For the text-containing cell, return its midpoint in (X, Y) coordinate format. 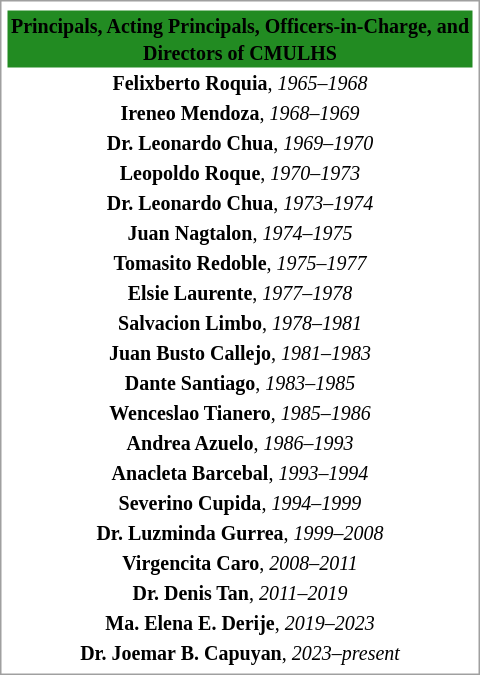
Virgencita Caro, 2008–2011 (240, 564)
Dr. Leonardo Chua, 1973–1974 (240, 204)
Andrea Azuelo, 1986–1993 (240, 444)
Felixberto Roquia, 1965–1968 (240, 84)
Wenceslao Tianero, 1985–1986 (240, 414)
Juan Nagtalon, 1974–1975 (240, 234)
Principals, Acting Principals, Officers-in-Charge, and Directors of CMULHS (240, 38)
Elsie Laurente, 1977–1978 (240, 294)
Dr. Joemar B. Capuyan, 2023–present (240, 654)
Ireneo Mendoza, 1968–1969 (240, 114)
Dante Santiago, 1983–1985 (240, 384)
Juan Busto Callejo, 1981–1983 (240, 354)
Dr. Denis Tan, 2011–2019 (240, 594)
Ma. Elena E. Derije, 2019–2023 (240, 624)
Dr. Leonardo Chua, 1969–1970 (240, 144)
Tomasito Redoble, 1975–1977 (240, 264)
Leopoldo Roque, 1970–1973 (240, 174)
Dr. Luzminda Gurrea, 1999–2008 (240, 534)
Anacleta Barcebal, 1993–1994 (240, 474)
Severino Cupida, 1994–1999 (240, 504)
Salvacion Limbo, 1978–1981 (240, 324)
